Pinpoint the cell where the given text exists, returning its (x, y) midpoint coordinate. 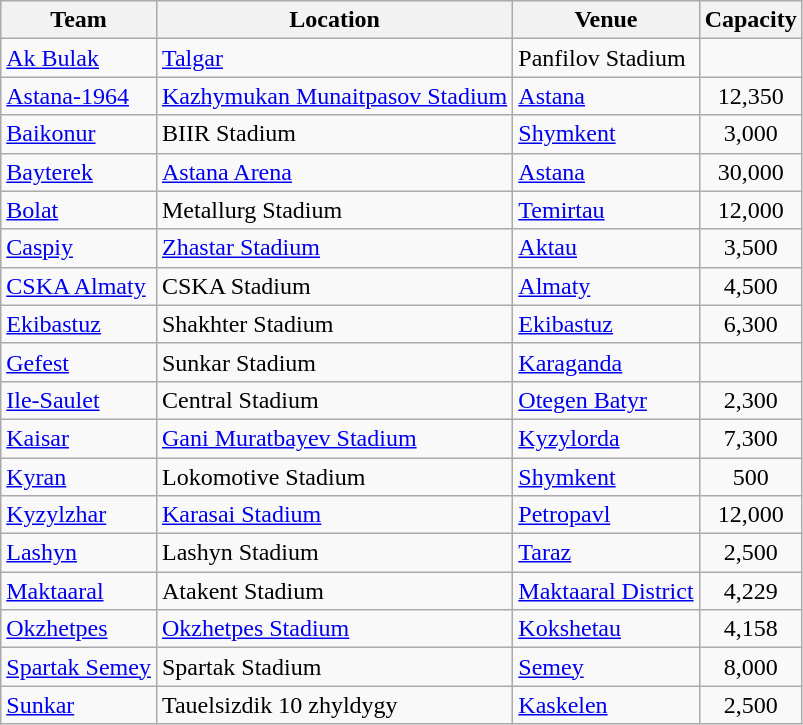
Gani Muratbayev Stadium (334, 438)
Lashyn (79, 553)
Karasai Stadium (334, 515)
Kyzylzhar (79, 515)
Kazhymukan Munaitpasov Stadium (334, 96)
Kyzylorda (606, 438)
Kyran (79, 477)
Spartak Stadium (334, 667)
Kaskelen (606, 705)
Team (79, 20)
Atakent Stadium (334, 591)
3,500 (750, 248)
Okzhetpes (79, 629)
Aktau (606, 248)
500 (750, 477)
Bayterek (79, 172)
Zhastar Stadium (334, 248)
Ak Bulak (79, 58)
Spartak Semey (79, 667)
Venue (606, 20)
8,000 (750, 667)
Almaty (606, 286)
Baikonur (79, 134)
Shakhter Stadium (334, 324)
Lashyn Stadium (334, 553)
CSKA Almaty (79, 286)
6,300 (750, 324)
12,350 (750, 96)
Lokomotive Stadium (334, 477)
Astana Arena (334, 172)
Kokshetau (606, 629)
Ile-Saulet (79, 400)
4,500 (750, 286)
Maktaaral District (606, 591)
2,300 (750, 400)
Talgar (334, 58)
Capacity (750, 20)
Tauelsizdik 10 zhyldygy (334, 705)
Sunkar Stadium (334, 362)
Semey (606, 667)
Metallurg Stadium (334, 210)
4,158 (750, 629)
Karaganda (606, 362)
4,229 (750, 591)
3,000 (750, 134)
Bolat (79, 210)
Otegen Batyr (606, 400)
Panfilov Stadium (606, 58)
CSKA Stadium (334, 286)
Kaisar (79, 438)
Central Stadium (334, 400)
Location (334, 20)
Caspiy (79, 248)
Petropavl (606, 515)
Astana-1964 (79, 96)
Sunkar (79, 705)
Okzhetpes Stadium (334, 629)
BIIR Stadium (334, 134)
Temirtau (606, 210)
7,300 (750, 438)
Gefest (79, 362)
30,000 (750, 172)
Taraz (606, 553)
Maktaaral (79, 591)
